Determine the (X, Y) coordinate at the center of the cell enclosing the given text.  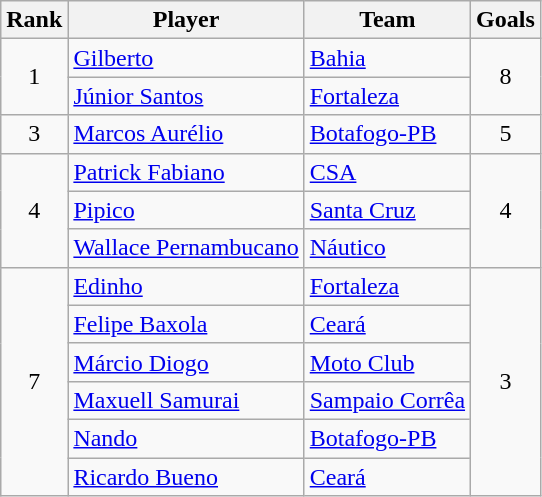
5 (506, 134)
Moto Club (387, 362)
Sampaio Corrêa (387, 400)
Gilberto (186, 58)
Bahia (387, 58)
8 (506, 77)
Rank (34, 20)
1 (34, 77)
Santa Cruz (387, 210)
CSA (387, 172)
7 (34, 381)
Marcos Aurélio (186, 134)
Pipico (186, 210)
Júnior Santos (186, 96)
Team (387, 20)
Maxuell Samurai (186, 400)
Edinho (186, 286)
Wallace Pernambucano (186, 248)
Patrick Fabiano (186, 172)
Nando (186, 438)
Felipe Baxola (186, 324)
Náutico (387, 248)
Márcio Diogo (186, 362)
Player (186, 20)
Ricardo Bueno (186, 477)
Goals (506, 20)
